Return [x, y] of the center of cell containing provided text 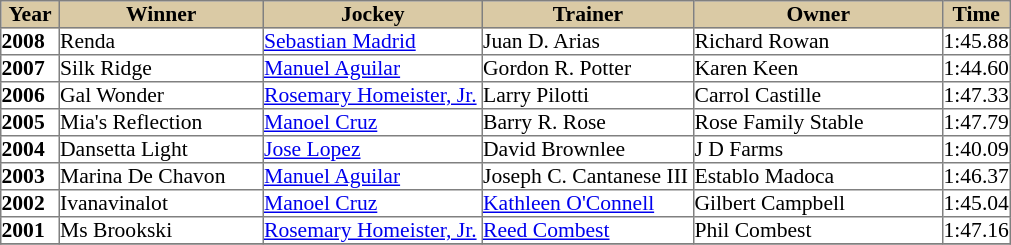
Jockey [372, 14]
1:40.09 [976, 150]
1:47.79 [976, 122]
Sebastian Madrid [372, 42]
Gordon R. Potter [588, 68]
Richard Rowan [818, 42]
Phil Combest [818, 230]
2006 [30, 96]
Karen Keen [818, 68]
2003 [30, 176]
2001 [30, 230]
2002 [30, 204]
Gilbert Campbell [818, 204]
Reed Combest [588, 230]
2005 [30, 122]
Time [976, 14]
Silk Ridge [161, 68]
Carrol Castille [818, 96]
Jose Lopez [372, 150]
1:45.88 [976, 42]
Year [30, 14]
Mia's Reflection [161, 122]
Kathleen O'Connell [588, 204]
Rose Family Stable [818, 122]
Larry Pilotti [588, 96]
1:45.04 [976, 204]
David Brownlee [588, 150]
Joseph C. Cantanese III [588, 176]
Trainer [588, 14]
1:47.16 [976, 230]
Renda [161, 42]
Owner [818, 14]
Winner [161, 14]
2007 [30, 68]
2008 [30, 42]
J D Farms [818, 150]
Ivanavinalot [161, 204]
1:44.60 [976, 68]
Barry R. Rose [588, 122]
1:46.37 [976, 176]
Juan D. Arias [588, 42]
Establo Madoca [818, 176]
Dansetta Light [161, 150]
Ms Brookski [161, 230]
2004 [30, 150]
Gal Wonder [161, 96]
1:47.33 [976, 96]
Marina De Chavon [161, 176]
